From the cell containing the given text, extract its center point as (x, y) coordinate. 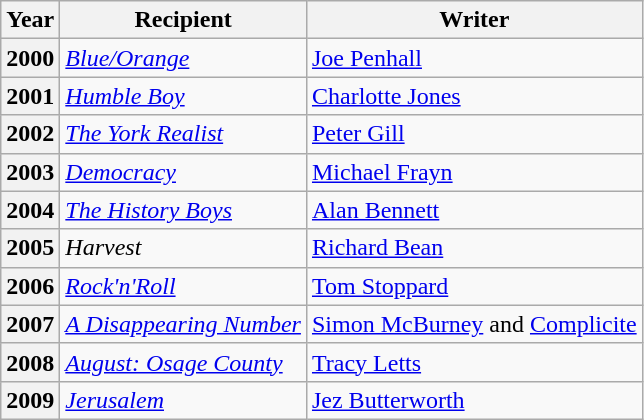
Richard Bean (474, 248)
2009 (30, 400)
Rock'n'Roll (184, 286)
2005 (30, 248)
Tracy Letts (474, 362)
The York Realist (184, 134)
Jez Butterworth (474, 400)
2007 (30, 324)
Peter Gill (474, 134)
Humble Boy (184, 96)
The History Boys (184, 210)
Charlotte Jones (474, 96)
2002 (30, 134)
Writer (474, 20)
Michael Frayn (474, 172)
2003 (30, 172)
Recipient (184, 20)
2004 (30, 210)
Alan Bennett (474, 210)
Simon McBurney and Complicite (474, 324)
Tom Stoppard (474, 286)
A Disappearing Number (184, 324)
2000 (30, 58)
Democracy (184, 172)
Joe Penhall (474, 58)
Harvest (184, 248)
2001 (30, 96)
2006 (30, 286)
August: Osage County (184, 362)
Blue/Orange (184, 58)
Year (30, 20)
2008 (30, 362)
Jerusalem (184, 400)
